Capture the cell that displays the provided text and extract its [X, Y] central coordinate. 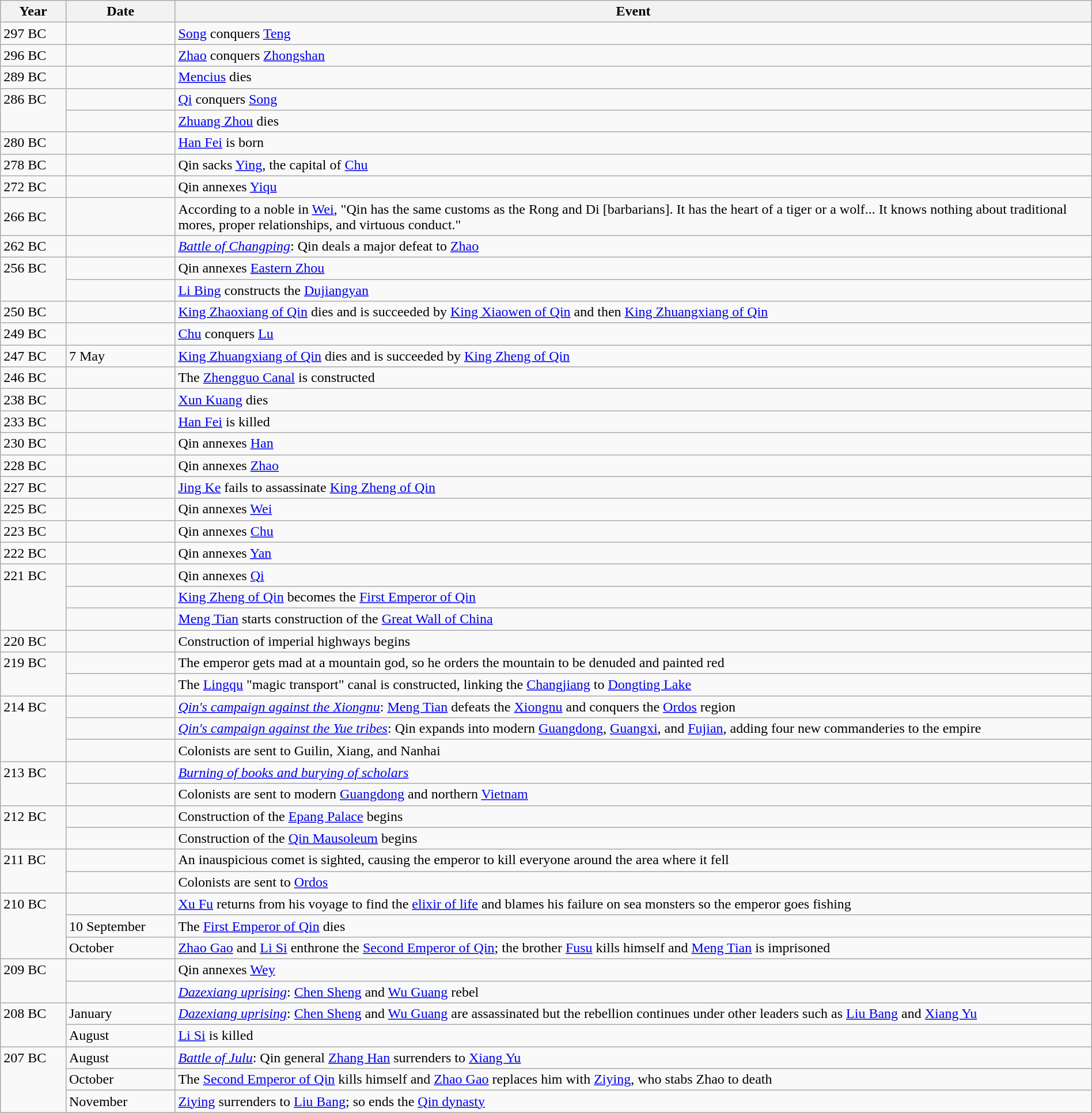
272 BC [33, 187]
King Zhuangxiang of Qin dies and is succeeded by King Zheng of Qin [634, 356]
January [120, 1014]
Qin annexes Yiqu [634, 187]
Qin annexes Qi [634, 575]
Li Si is killed [634, 1036]
7 May [120, 356]
Qin annexes Yan [634, 553]
207 BC [33, 1080]
Qin's campaign against the Xiongnu: Meng Tian defeats the Xiongnu and conquers the Ordos region [634, 707]
230 BC [33, 444]
223 BC [33, 531]
Qin's campaign against the Yue tribes: Qin expands into modern Guangdong, Guangxi, and Fujian, adding four new commanderies to the empire [634, 729]
Qin annexes Eastern Zhou [634, 268]
208 BC [33, 1025]
Qin annexes Wei [634, 509]
247 BC [33, 356]
Event [634, 12]
221 BC [33, 597]
Han Fei is born [634, 143]
Xu Fu returns from his voyage to find the elixir of life and blames his failure on sea monsters so the emperor goes fishing [634, 904]
Jing Ke fails to assassinate King Zheng of Qin [634, 487]
An inauspicious comet is sighted, causing the emperor to kill everyone around the area where it fell [634, 860]
King Zhaoxiang of Qin dies and is succeeded by King Xiaowen of Qin and then King Zhuangxiang of Qin [634, 312]
King Zheng of Qin becomes the First Emperor of Qin [634, 597]
278 BC [33, 165]
246 BC [33, 378]
250 BC [33, 312]
Burning of books and burying of scholars [634, 773]
212 BC [33, 827]
Colonists are sent to Ordos [634, 882]
Construction of the Qin Mausoleum begins [634, 838]
Li Bing constructs the Dujiangyan [634, 290]
November [120, 1101]
296 BC [33, 55]
214 BC [33, 729]
Zhao conquers Zhongshan [634, 55]
227 BC [33, 487]
The Lingqu "magic transport" canal is constructed, linking the Changjiang to Dongting Lake [634, 685]
Zhuang Zhou dies [634, 121]
Construction of the Epang Palace begins [634, 816]
Qin annexes Han [634, 444]
228 BC [33, 465]
Date [120, 12]
Dazexiang uprising: Chen Sheng and Wu Guang are assassinated but the rebellion continues under other leaders such as Liu Bang and Xiang Yu [634, 1014]
210 BC [33, 926]
Year [33, 12]
Song conquers Teng [634, 33]
Ziying surrenders to Liu Bang; so ends the Qin dynasty [634, 1101]
The First Emperor of Qin dies [634, 926]
256 BC [33, 279]
Zhao Gao and Li Si enthrone the Second Emperor of Qin; the brother Fusu kills himself and Meng Tian is imprisoned [634, 948]
Chu conquers Lu [634, 334]
Qin sacks Ying, the capital of Chu [634, 165]
262 BC [33, 246]
Meng Tian starts construction of the Great Wall of China [634, 619]
The emperor gets mad at a mountain god, so he orders the mountain to be denuded and painted red [634, 663]
211 BC [33, 871]
289 BC [33, 77]
Construction of imperial highways begins [634, 641]
Han Fei is killed [634, 422]
266 BC [33, 217]
280 BC [33, 143]
Qi conquers Song [634, 99]
Colonists are sent to modern Guangdong and northern Vietnam [634, 794]
Battle of Julu: Qin general Zhang Han surrenders to Xiang Yu [634, 1058]
Mencius dies [634, 77]
249 BC [33, 334]
297 BC [33, 33]
10 September [120, 926]
The Zhengguo Canal is constructed [634, 378]
219 BC [33, 674]
Qin annexes Chu [634, 531]
The Second Emperor of Qin kills himself and Zhao Gao replaces him with Ziying, who stabs Zhao to death [634, 1080]
Dazexiang uprising: Chen Sheng and Wu Guang rebel [634, 991]
Xun Kuang dies [634, 400]
222 BC [33, 553]
225 BC [33, 509]
233 BC [33, 422]
286 BC [33, 110]
238 BC [33, 400]
213 BC [33, 783]
209 BC [33, 980]
Qin annexes Zhao [634, 465]
Battle of Changping: Qin deals a major defeat to Zhao [634, 246]
220 BC [33, 641]
Qin annexes Wey [634, 970]
Colonists are sent to Guilin, Xiang, and Nanhai [634, 751]
